Capture the cell that displays the provided text and extract its (X, Y) central coordinate. 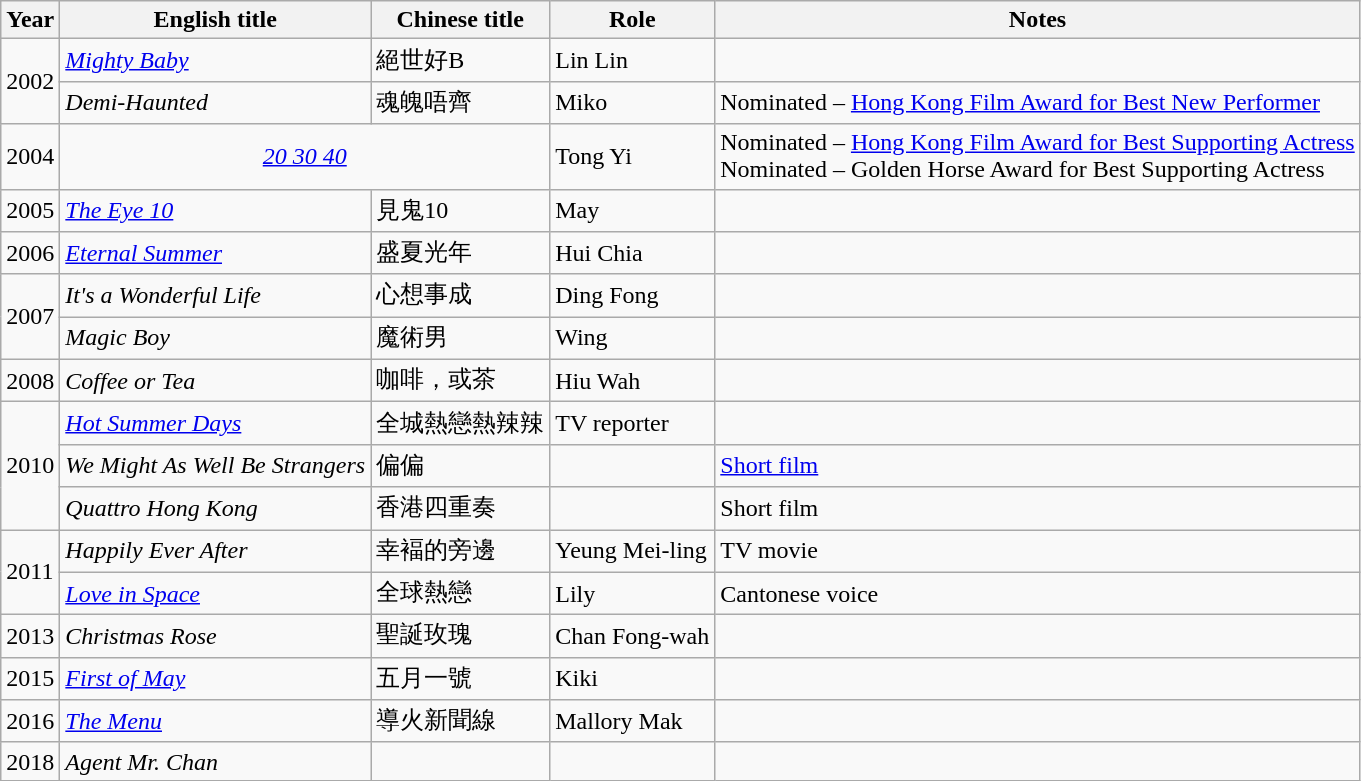
Notes (1038, 20)
We Might As Well Be Strangers (216, 466)
2016 (30, 722)
Hui Chia (632, 254)
聖誕玫瑰 (460, 636)
Hiu Wah (632, 380)
Nominated – Hong Kong Film Award for Best New Performer (1038, 102)
2006 (30, 254)
2004 (30, 156)
Mallory Mak (632, 722)
五月一號 (460, 678)
2015 (30, 678)
TV reporter (632, 424)
2018 (30, 761)
全城熱戀熱辣辣 (460, 424)
Quattro Hong Kong (216, 508)
English title (216, 20)
May (632, 210)
Wing (632, 338)
Miko (632, 102)
偏偏 (460, 466)
幸褔的旁邊 (460, 552)
2005 (30, 210)
2013 (30, 636)
Nominated – Hong Kong Film Award for Best Supporting Actress Nominated – Golden Horse Award for Best Supporting Actress (1038, 156)
Agent Mr. Chan (216, 761)
Cantonese voice (1038, 594)
盛夏光年 (460, 254)
魔術男 (460, 338)
Tong Yi (632, 156)
First of May (216, 678)
Demi-Haunted (216, 102)
Chinese title (460, 20)
魂魄唔齊 (460, 102)
2002 (30, 82)
Christmas Rose (216, 636)
Eternal Summer (216, 254)
咖啡，或茶 (460, 380)
2011 (30, 572)
見鬼10 (460, 210)
It's a Wonderful Life (216, 296)
Lin Lin (632, 60)
The Eye 10 (216, 210)
Yeung Mei-ling (632, 552)
Hot Summer Days (216, 424)
全球熱戀 (460, 594)
2010 (30, 466)
Chan Fong-wah (632, 636)
Ding Fong (632, 296)
2007 (30, 316)
TV movie (1038, 552)
Magic Boy (216, 338)
香港四重奏 (460, 508)
Lily (632, 594)
20 30 40 (305, 156)
絕世好B (460, 60)
Kiki (632, 678)
Coffee or Tea (216, 380)
心想事成 (460, 296)
Role (632, 20)
導火新聞線 (460, 722)
The Menu (216, 722)
Love in Space (216, 594)
Mighty Baby (216, 60)
Year (30, 20)
2008 (30, 380)
Happily Ever After (216, 552)
